Output the (X, Y) coordinate of the center of the cell containing the given text.  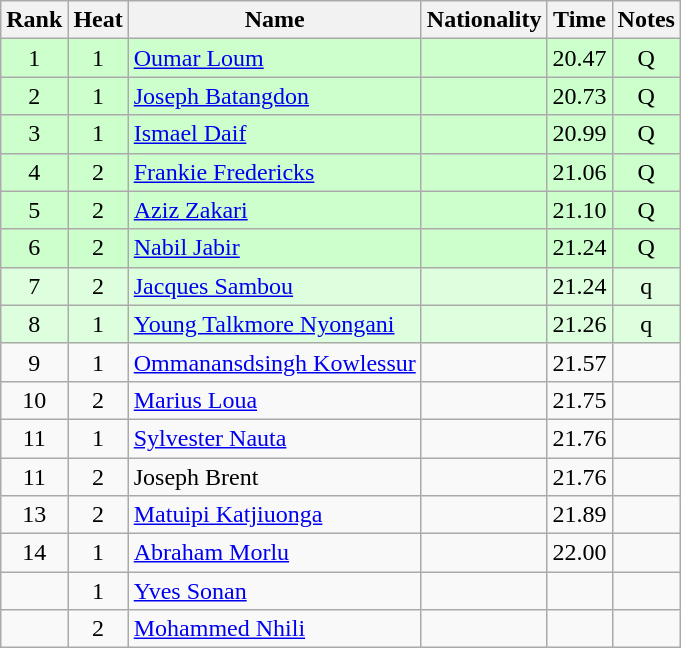
Jacques Sambou (274, 286)
20.99 (580, 134)
Ismael Daif (274, 134)
20.73 (580, 96)
9 (34, 362)
14 (34, 553)
10 (34, 400)
Frankie Fredericks (274, 172)
21.75 (580, 400)
Sylvester Nauta (274, 438)
21.10 (580, 210)
20.47 (580, 58)
8 (34, 324)
Rank (34, 20)
21.06 (580, 172)
21.26 (580, 324)
Joseph Batangdon (274, 96)
Matuipi Katjiuonga (274, 515)
3 (34, 134)
21.89 (580, 515)
Name (274, 20)
Aziz Zakari (274, 210)
21.57 (580, 362)
Joseph Brent (274, 477)
13 (34, 515)
Marius Loua (274, 400)
5 (34, 210)
Young Talkmore Nyongani (274, 324)
Yves Sonan (274, 591)
7 (34, 286)
Oumar Loum (274, 58)
Nabil Jabir (274, 248)
6 (34, 248)
4 (34, 172)
Notes (646, 20)
Abraham Morlu (274, 553)
Heat (98, 20)
22.00 (580, 553)
Nationality (484, 20)
Ommanansdsingh Kowlessur (274, 362)
Time (580, 20)
Mohammed Nhili (274, 629)
